Detect which cell encompasses the target text, then output its [x, y] center coordinate. 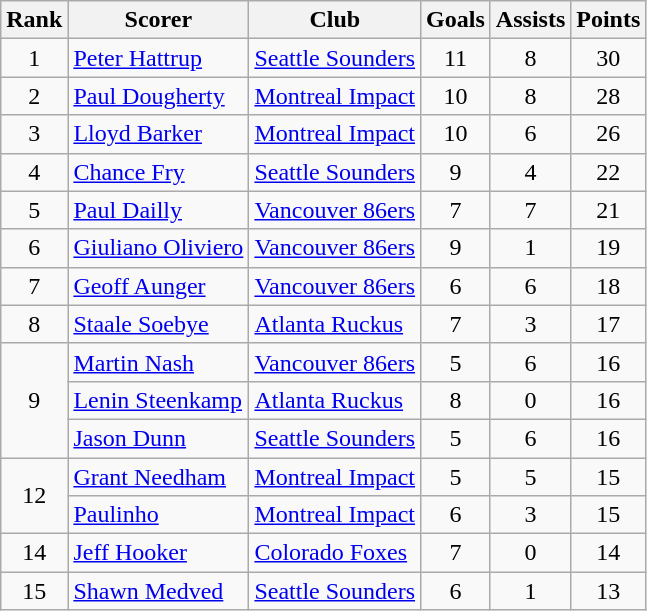
Staale Soebye [158, 324]
Lenin Steenkamp [158, 400]
Rank [34, 20]
Chance Fry [158, 172]
Goals [456, 20]
2 [34, 96]
Jason Dunn [158, 438]
Giuliano Oliviero [158, 248]
26 [608, 134]
Lloyd Barker [158, 134]
21 [608, 210]
19 [608, 248]
Club [335, 20]
Jeff Hooker [158, 553]
28 [608, 96]
Assists [530, 20]
Points [608, 20]
Geoff Aunger [158, 286]
13 [608, 591]
Paul Dailly [158, 210]
Scorer [158, 20]
30 [608, 58]
Shawn Medved [158, 591]
Grant Needham [158, 477]
Colorado Foxes [335, 553]
Paulinho [158, 515]
18 [608, 286]
Martin Nash [158, 362]
17 [608, 324]
12 [34, 496]
Paul Dougherty [158, 96]
22 [608, 172]
11 [456, 58]
Peter Hattrup [158, 58]
